Output the (x, y) coordinate of the center of the cell containing the given text.  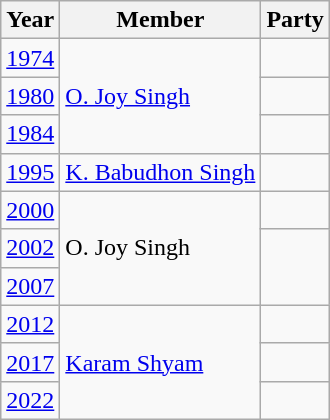
Member (160, 20)
2007 (30, 286)
Karam Shyam (160, 362)
1984 (30, 134)
2017 (30, 362)
1980 (30, 96)
Year (30, 20)
1974 (30, 58)
2012 (30, 324)
2022 (30, 400)
2000 (30, 210)
1995 (30, 172)
Party (295, 20)
2002 (30, 248)
K. Babudhon Singh (160, 172)
